Identify which cell holds the provided text, then report its [X, Y] central coordinate. 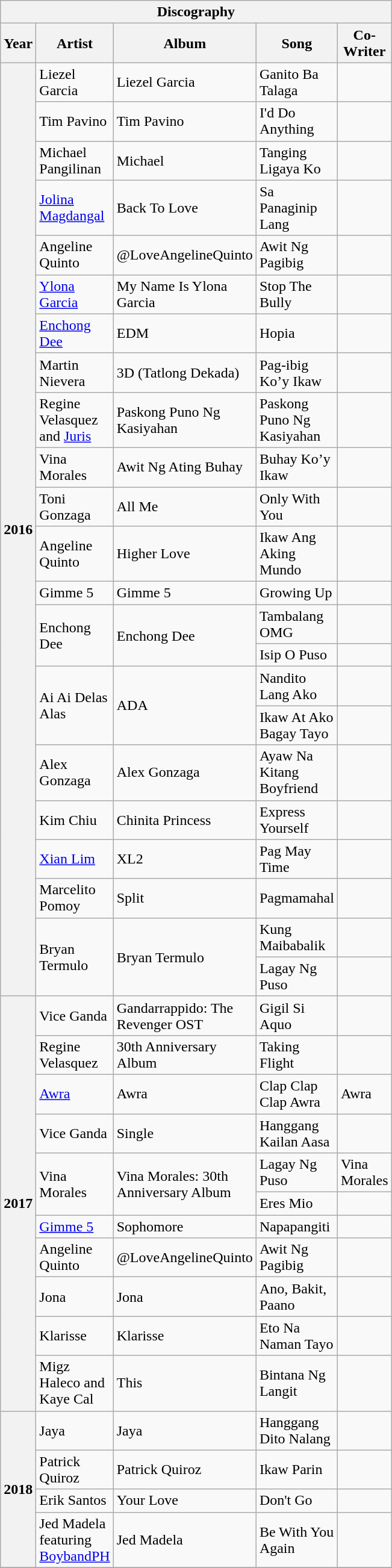
2018 [18, 1489]
Growing Up [296, 593]
Pag May Time [296, 859]
Jolina Magdangal [75, 208]
Higher Love [184, 554]
Tanging Ligaya Ko [296, 160]
2016 [18, 529]
Album [184, 43]
I'd Do Anything [296, 122]
Regine Velasquez [75, 1055]
Isip O Puso [296, 655]
Xian Lim [75, 859]
Ganito Ba Talaga [296, 82]
Ylona Garcia [75, 294]
Hanggang Kailan Aasa [296, 1133]
Don't Go [296, 1501]
2017 [18, 1203]
Artist [75, 43]
Migz Haleco and Kaye Cal [75, 1383]
Toni Gonzaga [75, 506]
Be With You Again [296, 1540]
Express Yourself [296, 820]
Eres Mio [296, 1204]
Napapangiti [296, 1227]
My Name Is Ylona Garcia [184, 294]
Single [184, 1133]
Tambalang OMG [296, 624]
Kim Chiu [75, 820]
Sophomore [184, 1227]
Michael Pangilinan [75, 160]
EDM [184, 334]
Ai Ai Delas Alas [75, 706]
Ikaw Ang Aking Mundo [296, 554]
Eto Na Naman Tayo [296, 1336]
Song [296, 43]
Pagmamahal [296, 898]
30th Anniversary Album [184, 1055]
Erik Santos [75, 1501]
Kung Maibabalik [296, 937]
Stop The Bully [296, 294]
Ayaw Na Kitang Boyfriend [296, 773]
Martin Nievera [75, 372]
Buhay Ko’y Ikaw [296, 467]
Split [184, 898]
Michael [184, 160]
Only With You [296, 506]
Year [18, 43]
Ano, Bakit, Paano [296, 1297]
3D (Tatlong Dekada) [184, 372]
Taking Flight [296, 1055]
Awit Ng Ating Buhay [184, 467]
Gandarrappido: The Revenger OST [184, 1015]
Ikaw At Ako Bagay Tayo [296, 725]
Marcelito Pomoy [75, 898]
Discography [196, 12]
Pag-ibig Ko’y Ikaw [296, 372]
Co-Writer [364, 43]
Hanggang Dito Nalang [296, 1431]
Back To Love [184, 208]
Vina Morales: 30th Anniversary Album [184, 1184]
Your Love [184, 1501]
Regine Velasquez and Juris [75, 420]
Ikaw Parin [296, 1469]
ADA [184, 706]
XL2 [184, 859]
Bintana Ng Langit [296, 1383]
Jed Madela featuring BoybandPH [75, 1540]
Jed Madela [184, 1540]
Nandito Lang Ako [296, 686]
Gigil Si Aquo [296, 1015]
Hopia [296, 334]
All Me [184, 506]
Clap Clap Clap Awra [296, 1094]
This [184, 1383]
Sa Panaginip Lang [296, 208]
Chinita Princess [184, 820]
